Pinpoint the cell where the given text exists, returning its [x, y] midpoint coordinate. 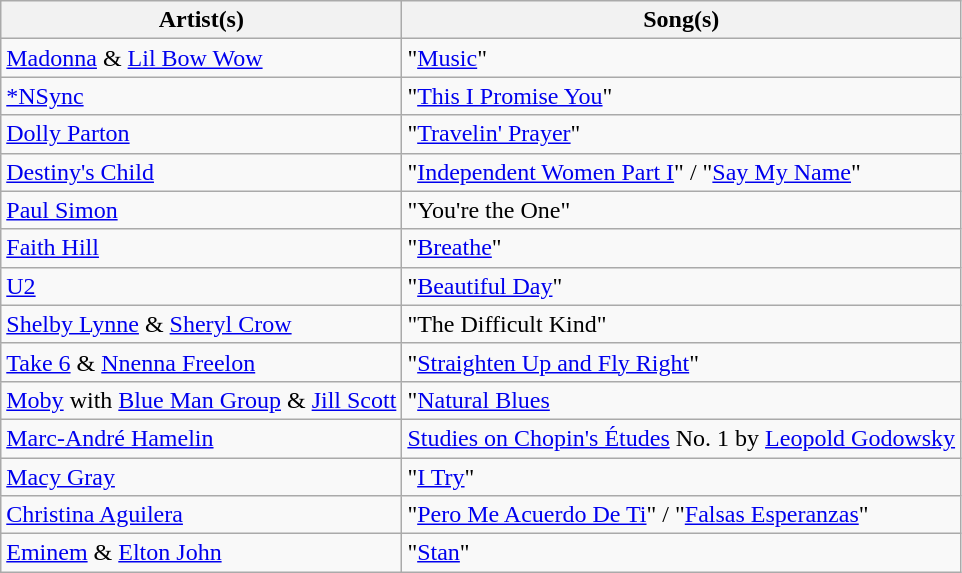
"Pero Me Acuerdo De Ti" / "Falsas Esperanzas" [682, 515]
Paul Simon [202, 210]
Faith Hill [202, 248]
"Stan" [682, 553]
"Straighten Up and Fly Right" [682, 362]
Dolly Parton [202, 134]
"The Difficult Kind" [682, 324]
Eminem & Elton John [202, 553]
"Natural Blues [682, 400]
"Travelin' Prayer" [682, 134]
Christina Aguilera [202, 515]
"Music" [682, 58]
Madonna & Lil Bow Wow [202, 58]
"Breathe" [682, 248]
"Beautiful Day" [682, 286]
"This I Promise You" [682, 96]
U2 [202, 286]
Take 6 & Nnenna Freelon [202, 362]
Macy Gray [202, 477]
*NSync [202, 96]
"You're the One" [682, 210]
Moby with Blue Man Group & Jill Scott [202, 400]
Destiny's Child [202, 172]
"I Try" [682, 477]
Shelby Lynne & Sheryl Crow [202, 324]
"Independent Women Part I" / "Say My Name" [682, 172]
Studies on Chopin's Études No. 1 by Leopold Godowsky [682, 438]
Artist(s) [202, 20]
Marc-André Hamelin [202, 438]
Song(s) [682, 20]
